Search for the cell housing the specified text and yield its (X, Y) center coordinate. 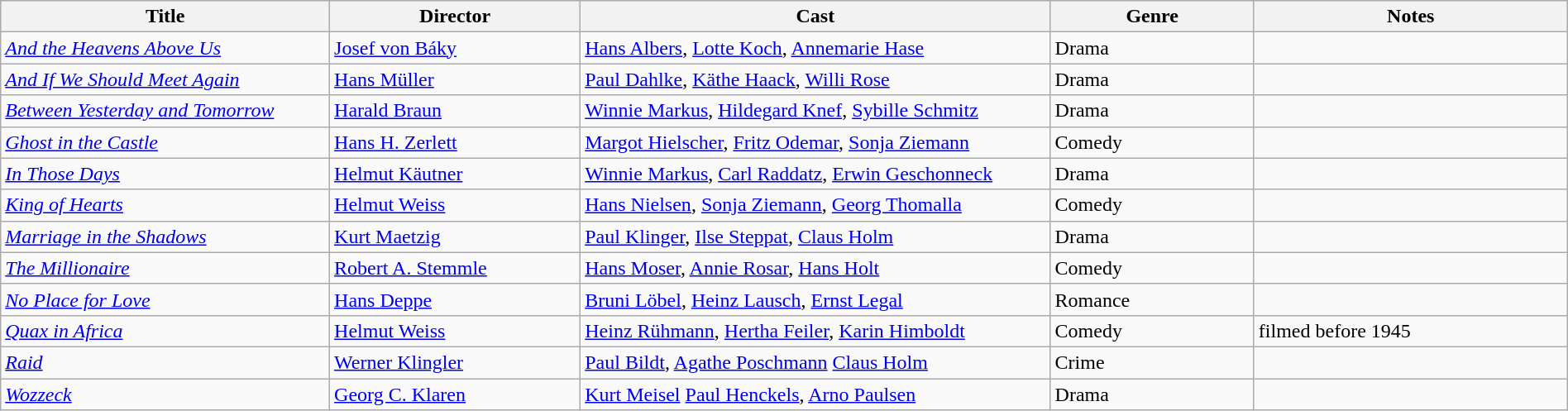
Director (455, 17)
King of Hearts (165, 205)
The Millionaire (165, 268)
In Those Days (165, 174)
Winnie Markus, Carl Raddatz, Erwin Geschonneck (815, 174)
Kurt Meisel Paul Henckels, Arno Paulsen (815, 394)
Quax in Africa (165, 331)
Margot Hielscher, Fritz Odemar, Sonja Ziemann (815, 142)
filmed before 1945 (1411, 331)
Between Yesterday and Tomorrow (165, 111)
Josef von Báky (455, 48)
Werner Klingler (455, 362)
Robert A. Stemmle (455, 268)
Helmut Käutner (455, 174)
Cast (815, 17)
And the Heavens Above Us (165, 48)
Ghost in the Castle (165, 142)
Crime (1152, 362)
Paul Bildt, Agathe Poschmann Claus Holm (815, 362)
And If We Should Meet Again (165, 79)
Hans Deppe (455, 299)
No Place for Love (165, 299)
Wozzeck (165, 394)
Bruni Löbel, Heinz Lausch, Ernst Legal (815, 299)
Heinz Rühmann, Hertha Feiler, Karin Himboldt (815, 331)
Georg C. Klaren (455, 394)
Hans Nielsen, Sonja Ziemann, Georg Thomalla (815, 205)
Harald Braun (455, 111)
Hans Albers, Lotte Koch, Annemarie Hase (815, 48)
Hans Müller (455, 79)
Raid (165, 362)
Paul Dahlke, Käthe Haack, Willi Rose (815, 79)
Title (165, 17)
Genre (1152, 17)
Hans H. Zerlett (455, 142)
Romance (1152, 299)
Notes (1411, 17)
Marriage in the Shadows (165, 237)
Kurt Maetzig (455, 237)
Winnie Markus, Hildegard Knef, Sybille Schmitz (815, 111)
Paul Klinger, Ilse Steppat, Claus Holm (815, 237)
Hans Moser, Annie Rosar, Hans Holt (815, 268)
